Determine the [X, Y] coordinate at the center of the cell enclosing the given text.  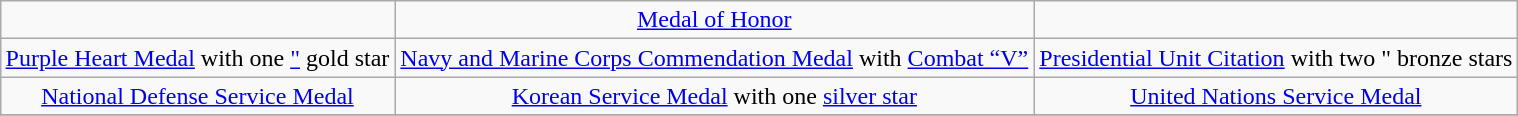
Presidential Unit Citation with two " bronze stars [1276, 58]
Korean Service Medal with one silver star [714, 96]
National Defense Service Medal [198, 96]
Medal of Honor [714, 20]
United Nations Service Medal [1276, 96]
Navy and Marine Corps Commendation Medal with Combat “V” [714, 58]
Purple Heart Medal with one " gold star [198, 58]
